Capture the cell that displays the provided text and extract its (x, y) central coordinate. 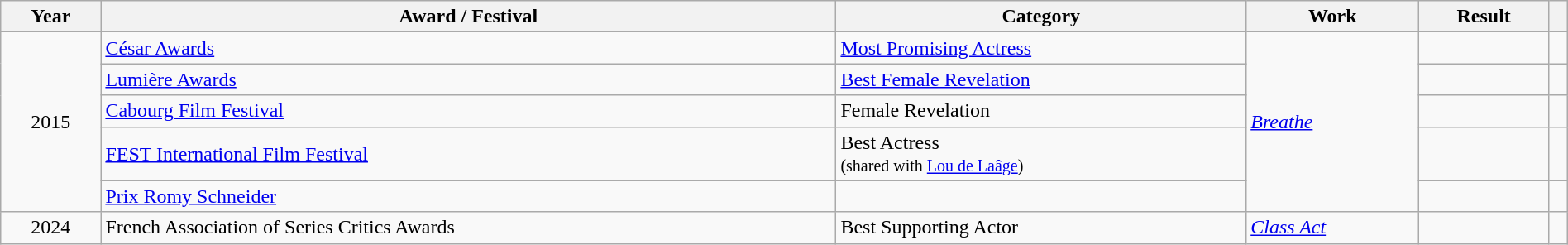
French Association of Series Critics Awards (468, 228)
Best Supporting Actor (1041, 228)
Best Female Revelation (1041, 79)
Most Promising Actress (1041, 48)
FEST International Film Festival (468, 154)
César Awards (468, 48)
Female Revelation (1041, 111)
Lumière Awards (468, 79)
2024 (51, 228)
Best Actress (shared with Lou de Laâge) (1041, 154)
Result (1484, 17)
Prix Romy Schneider (468, 196)
Year (51, 17)
Work (1333, 17)
Cabourg Film Festival (468, 111)
Category (1041, 17)
Breathe (1333, 122)
Award / Festival (468, 17)
Class Act (1333, 228)
2015 (51, 122)
